Return [X, Y] of the center of cell containing provided text 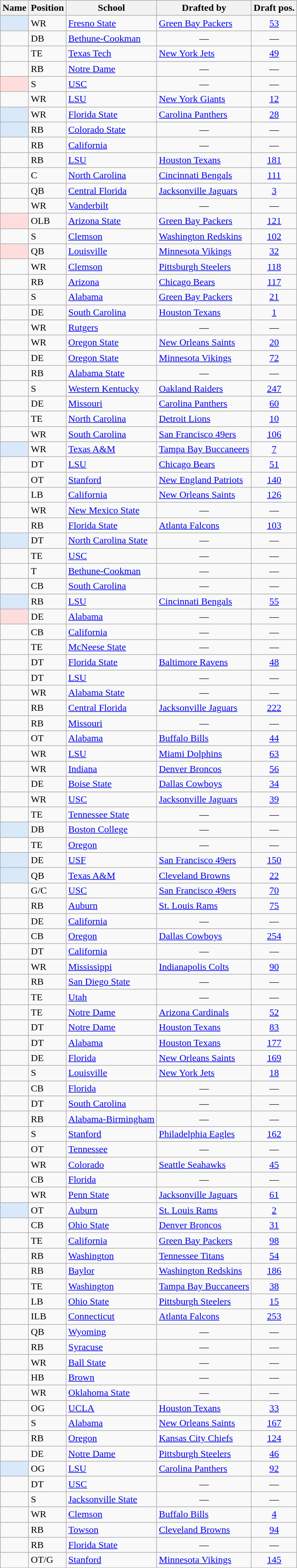
OLB [48, 221]
253 [274, 1317]
C [48, 175]
186 [274, 1271]
181 [274, 160]
HB [48, 1377]
Seattle Seahawks [204, 1165]
44 [274, 738]
Wyoming [112, 1332]
53 [274, 23]
UCLA [112, 1408]
45 [274, 1165]
121 [274, 221]
103 [274, 525]
39 [274, 799]
92 [274, 1469]
117 [274, 282]
Towson [112, 1530]
Miami Dolphins [204, 754]
Colorado State [112, 130]
56 [274, 769]
22 [274, 875]
Alabama-Birmingham [112, 1119]
Boston College [112, 830]
Drafted by [204, 8]
32 [274, 251]
33 [274, 1408]
111 [274, 175]
70 [274, 890]
OT/G [48, 1560]
Connecticut [112, 1317]
Oklahoma State [112, 1392]
Jacksonville State [112, 1499]
177 [274, 1043]
28 [274, 114]
Philadelphia Eagles [204, 1134]
72 [274, 358]
145 [274, 1560]
Rutgers [112, 327]
54 [274, 1256]
10 [274, 419]
106 [274, 434]
Colorado [112, 1165]
Baylor [112, 1271]
38 [274, 1286]
Utah [112, 997]
12 [274, 99]
School [112, 8]
1 [274, 312]
G/C [48, 890]
Indiana [112, 769]
Tennessee [112, 1149]
61 [274, 1195]
T [48, 571]
4 [274, 1514]
ILB [48, 1317]
Mississippi [112, 967]
Oakland Raiders [204, 388]
3 [274, 191]
Vanderbilt [112, 206]
New Mexico State [112, 510]
21 [274, 297]
USF [112, 860]
Arizona [112, 282]
Detroit Lions [204, 419]
Kansas City Chiefs [204, 1438]
162 [274, 1134]
Baltimore Ravens [204, 662]
49 [274, 54]
83 [274, 1027]
Ball State [112, 1362]
Brown [112, 1377]
North Carolina State [112, 541]
169 [274, 1058]
90 [274, 967]
51 [274, 465]
118 [274, 267]
34 [274, 784]
Texas Tech [112, 54]
Boise State [112, 784]
140 [274, 480]
254 [274, 936]
2 [274, 1210]
46 [274, 1454]
126 [274, 495]
60 [274, 403]
Penn State [112, 1195]
Fresno State [112, 23]
48 [274, 662]
150 [274, 860]
Syracuse [112, 1347]
New York Giants [204, 99]
Name [14, 8]
Arizona Cardinals [204, 1012]
124 [274, 1438]
167 [274, 1423]
247 [274, 388]
New England Patriots [204, 480]
Position [48, 8]
Tennessee Titans [204, 1256]
102 [274, 236]
Tennessee State [112, 814]
222 [274, 708]
7 [274, 449]
Indianapolis Colts [204, 967]
Western Kentucky [112, 388]
63 [274, 754]
52 [274, 1012]
55 [274, 601]
98 [274, 1241]
Arizona State [112, 221]
San Diego State [112, 982]
18 [274, 1073]
20 [274, 343]
15 [274, 1301]
McNeese State [112, 647]
94 [274, 1530]
31 [274, 1225]
75 [274, 906]
Draft pos. [274, 8]
